From the cell containing the given text, extract its center point as [X, Y] coordinate. 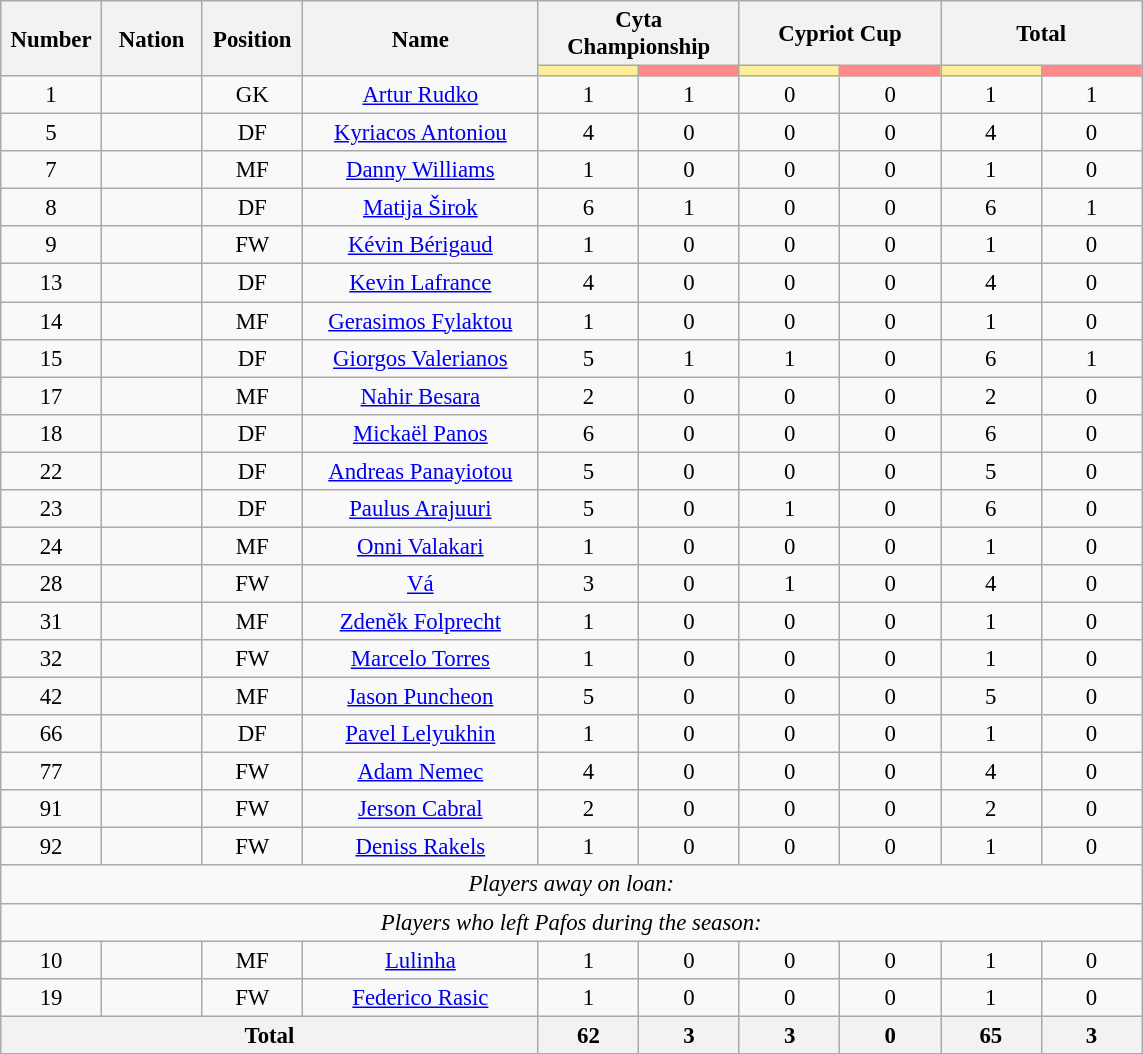
Paulus Arajuuri [421, 509]
9 [52, 245]
92 [52, 847]
Kyriacos Antoniou [421, 133]
Jerson Cabral [421, 809]
23 [52, 509]
18 [52, 433]
Players who left Pafos during the season: [572, 922]
Onni Valakari [421, 546]
GK [252, 95]
Danny Williams [421, 170]
Lulinha [421, 960]
Matija Širok [421, 208]
15 [52, 358]
8 [52, 208]
Position [252, 38]
31 [52, 621]
Pavel Lelyukhin [421, 734]
Giorgos Valerianos [421, 358]
13 [52, 283]
28 [52, 584]
91 [52, 809]
Gerasimos Fylaktou [421, 321]
10 [52, 960]
62 [588, 1035]
Adam Nemec [421, 772]
Jason Puncheon [421, 697]
17 [52, 396]
Vá [421, 584]
Kevin Lafrance [421, 283]
Nahir Besara [421, 396]
65 [990, 1035]
Kévin Bérigaud [421, 245]
Deniss Rakels [421, 847]
7 [52, 170]
Federico Rasic [421, 997]
Andreas Panayiotou [421, 471]
Players away on loan: [572, 885]
32 [52, 659]
14 [52, 321]
Mickaël Panos [421, 433]
77 [52, 772]
Cyta Championship [638, 34]
19 [52, 997]
24 [52, 546]
Artur Rudko [421, 95]
Number [52, 38]
Nation [152, 38]
Zdeněk Folprecht [421, 621]
42 [52, 697]
Marcelo Torres [421, 659]
Cypriot Cup [840, 34]
22 [52, 471]
66 [52, 734]
Name [421, 38]
